Pinpoint the cell where the given text exists, returning its [X, Y] midpoint coordinate. 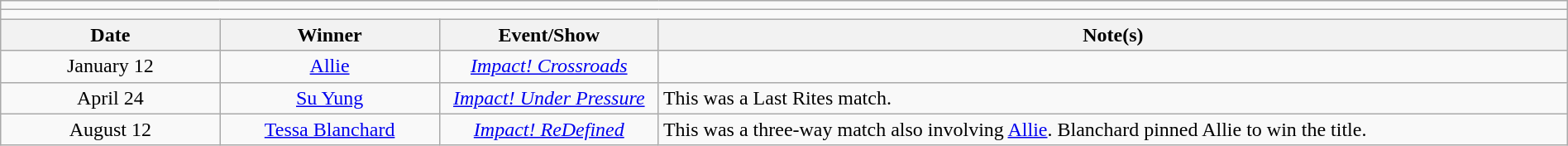
Date [111, 35]
Winner [329, 35]
Su Yung [329, 98]
August 12 [111, 129]
This was a three-way match also involving Allie. Blanchard pinned Allie to win the title. [1113, 129]
Impact! Under Pressure [549, 98]
Impact! Crossroads [549, 66]
January 12 [111, 66]
Tessa Blanchard [329, 129]
Impact! ReDefined [549, 129]
Note(s) [1113, 35]
April 24 [111, 98]
This was a Last Rites match. [1113, 98]
Event/Show [549, 35]
Allie [329, 66]
